Return [X, Y] of the center of cell containing provided text 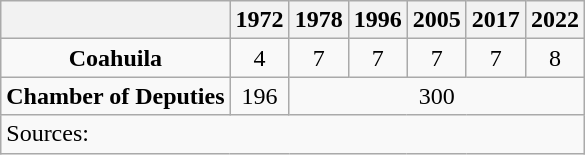
300 [436, 96]
4 [260, 58]
Chamber of Deputies [116, 96]
2005 [436, 20]
1996 [378, 20]
1972 [260, 20]
1978 [318, 20]
2022 [554, 20]
Coahuila [116, 58]
196 [260, 96]
Sources: [293, 134]
8 [554, 58]
2017 [496, 20]
